Detect which cell encompasses the target text, then output its [X, Y] center coordinate. 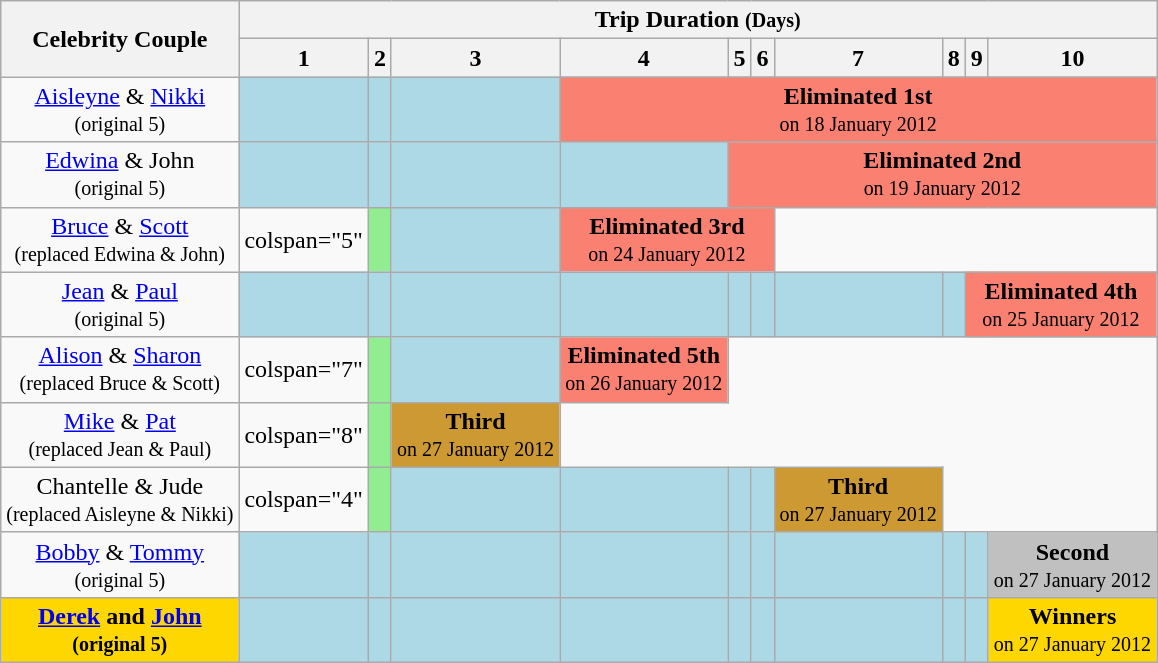
10 [1072, 58]
3 [475, 58]
Eliminated 3rdon 24 January 2012 [667, 240]
Winnerson 27 January 2012 [1072, 630]
Eliminated 2ndon 19 January 2012 [942, 174]
colspan="7" [304, 370]
Aisleyne & Nikki(original 5) [120, 110]
colspan="4" [304, 500]
Eliminated 5thon 26 January 2012 [644, 370]
7 [858, 58]
Derek and John(original 5) [120, 630]
colspan="5" [304, 240]
5 [740, 58]
Celebrity Couple [120, 39]
6 [762, 58]
colspan="8" [304, 434]
Mike & Pat(replaced Jean & Paul) [120, 434]
Edwina & John(original 5) [120, 174]
Alison & Sharon(replaced Bruce & Scott) [120, 370]
Eliminated 1ston 18 January 2012 [858, 110]
Jean & Paul(original 5) [120, 304]
9 [976, 58]
8 [954, 58]
1 [304, 58]
Secondon 27 January 2012 [1072, 564]
Trip Duration (Days) [698, 20]
Bruce & Scott(replaced Edwina & John) [120, 240]
Chantelle & Jude(replaced Aisleyne & Nikki) [120, 500]
Bobby & Tommy(original 5) [120, 564]
4 [644, 58]
2 [380, 58]
Eliminated 4thon 25 January 2012 [1060, 304]
